Identify which cell holds the provided text, then report its (x, y) central coordinate. 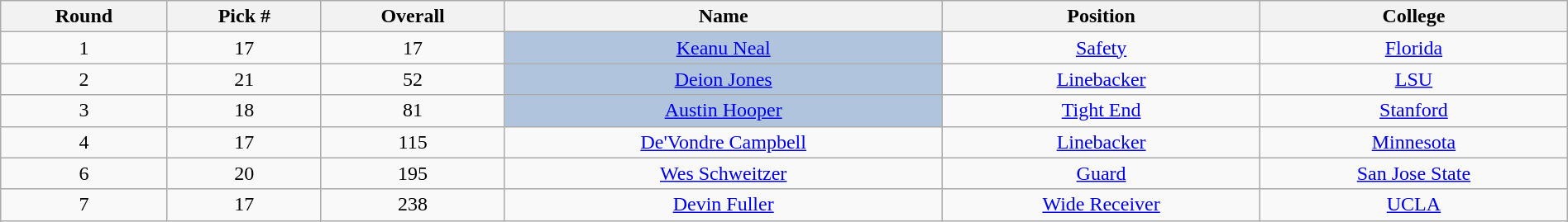
Name (724, 17)
20 (244, 173)
21 (244, 79)
81 (412, 111)
Safety (1102, 48)
Wide Receiver (1102, 205)
1 (84, 48)
2 (84, 79)
LSU (1414, 79)
4 (84, 142)
UCLA (1414, 205)
Devin Fuller (724, 205)
Guard (1102, 173)
115 (412, 142)
Austin Hooper (724, 111)
Keanu Neal (724, 48)
7 (84, 205)
Minnesota (1414, 142)
195 (412, 173)
52 (412, 79)
San Jose State (1414, 173)
18 (244, 111)
Wes Schweitzer (724, 173)
Overall (412, 17)
Tight End (1102, 111)
Deion Jones (724, 79)
Position (1102, 17)
6 (84, 173)
3 (84, 111)
Florida (1414, 48)
238 (412, 205)
Stanford (1414, 111)
De'Vondre Campbell (724, 142)
College (1414, 17)
Pick # (244, 17)
Round (84, 17)
